Identify which cell holds the provided text, then report its [X, Y] central coordinate. 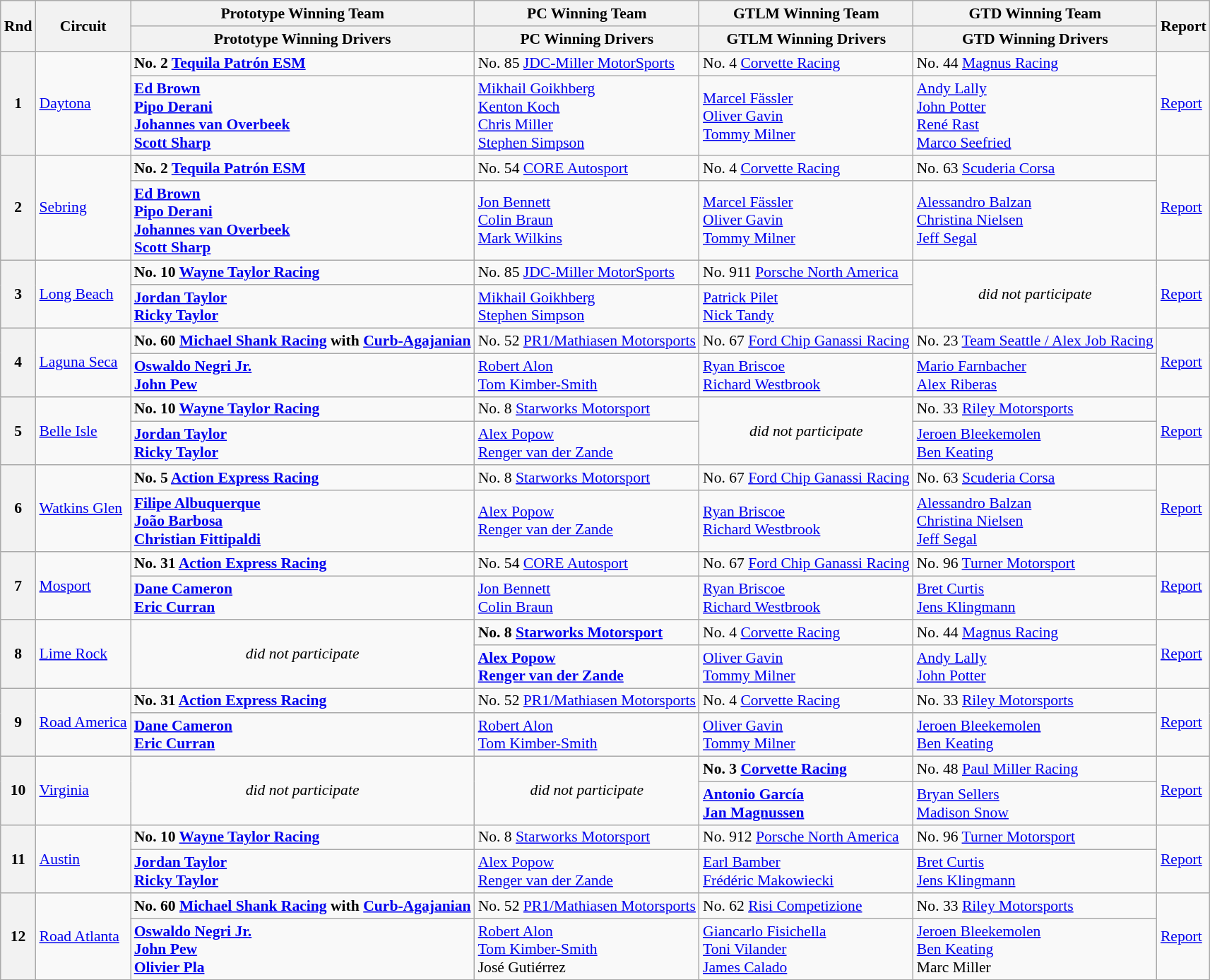
Watkins Glen [83, 508]
8 [18, 654]
Giancarlo Fisichella Toni Vilander James Calado [807, 950]
GTLM Winning Drivers [807, 39]
2 [18, 208]
Road America [83, 722]
Belle Isle [83, 431]
No. 911 Porsche North America [807, 273]
Mario Farnbacher Alex Riberas [1036, 374]
Patrick Pilet Nick Tandy [807, 307]
Lime Rock [83, 654]
Rnd [18, 25]
Andy Lally John Potter René Rast Marco Seefried [1036, 116]
Mikhail Goikhberg Stephen Simpson [587, 307]
Filipe Albuquerque João Barbosa Christian Fittipaldi [302, 521]
PC Winning Team [587, 13]
Oswaldo Negri Jr. John Pew [302, 374]
Austin [83, 859]
12 [18, 936]
No. 912 Porsche North America [807, 837]
Oswaldo Negri Jr. John Pew Olivier Pla [302, 950]
5 [18, 431]
Jon Bennett Colin Braun [587, 598]
9 [18, 722]
Robert Alon Tom Kimber-Smith José Gutiérrez [587, 950]
No. 62 Risi Competizione [807, 906]
Antonio García Jan Magnussen [807, 803]
6 [18, 508]
Mosport [83, 585]
Long Beach [83, 294]
No. 5 Action Express Racing [302, 478]
Virginia [83, 791]
4 [18, 363]
7 [18, 585]
Laguna Seca [83, 363]
Prototype Winning Team [302, 13]
Jeroen Bleekemolen Ben Keating Marc Miller [1036, 950]
Mikhail Goikhberg Kenton Koch Chris Miller Stephen Simpson [587, 116]
Prototype Winning Drivers [302, 39]
Bryan Sellers Madison Snow [1036, 803]
11 [18, 859]
Road Atlanta [83, 936]
No. 48 Paul Miller Racing [1036, 769]
No. 23 Team Seattle / Alex Job Racing [1036, 341]
GTLM Winning Team [807, 13]
3 [18, 294]
GTD Winning Team [1036, 13]
Daytona [83, 103]
1 [18, 103]
No. 3 Corvette Racing [807, 769]
GTD Winning Drivers [1036, 39]
PC Winning Drivers [587, 39]
Andy Lally John Potter [1036, 667]
10 [18, 791]
Jon Bennett Colin Braun Mark Wilkins [587, 220]
Earl Bamber Frédéric Makowiecki [807, 872]
Circuit [83, 25]
Sebring [83, 208]
